Scan for the cell matching the given text and deliver its (x, y) coordinate at center. 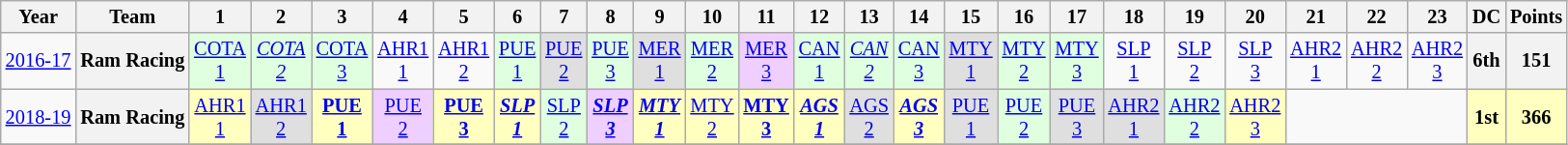
AGS2 (868, 117)
1st (1486, 117)
17 (1077, 16)
COTA2 (282, 61)
22 (1376, 16)
151 (1536, 61)
Team (132, 16)
COTA3 (343, 61)
18 (1133, 16)
21 (1316, 16)
5 (463, 16)
20 (1254, 16)
11 (766, 16)
19 (1195, 16)
2018-19 (39, 117)
AGS3 (919, 117)
16 (1025, 16)
10 (712, 16)
CAN2 (868, 61)
4 (403, 16)
1 (220, 16)
MER2 (712, 61)
2016-17 (39, 61)
15 (971, 16)
23 (1438, 16)
9 (660, 16)
MER1 (660, 61)
6th (1486, 61)
DC (1486, 16)
6 (517, 16)
MER3 (766, 61)
Points (1536, 16)
12 (820, 16)
14 (919, 16)
Year (39, 16)
8 (610, 16)
366 (1536, 117)
13 (868, 16)
2 (282, 16)
CAN3 (919, 61)
7 (564, 16)
COTA1 (220, 61)
CAN1 (820, 61)
3 (343, 16)
AGS1 (820, 117)
